Return (x, y) of the center of cell containing provided text 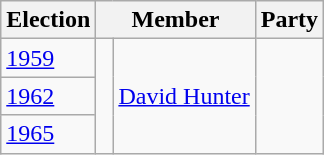
1962 (48, 96)
Party (289, 20)
David Hunter (184, 96)
Member (176, 20)
1959 (48, 58)
1965 (48, 134)
Election (48, 20)
